Output the [x, y] coordinate of the center of the cell containing the given text.  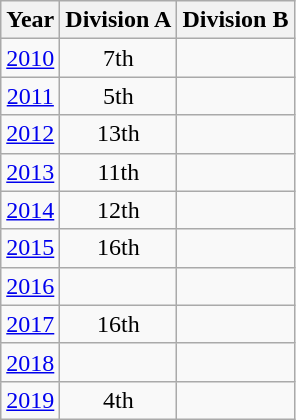
Year [30, 20]
2012 [30, 134]
2016 [30, 286]
2014 [30, 210]
12th [118, 210]
5th [118, 96]
7th [118, 58]
Division A [118, 20]
4th [118, 400]
2019 [30, 400]
13th [118, 134]
2013 [30, 172]
2011 [30, 96]
2017 [30, 324]
2010 [30, 58]
11th [118, 172]
2015 [30, 248]
Division B [236, 20]
2018 [30, 362]
